Determine the [x, y] coordinate at the center of the cell enclosing the given text.  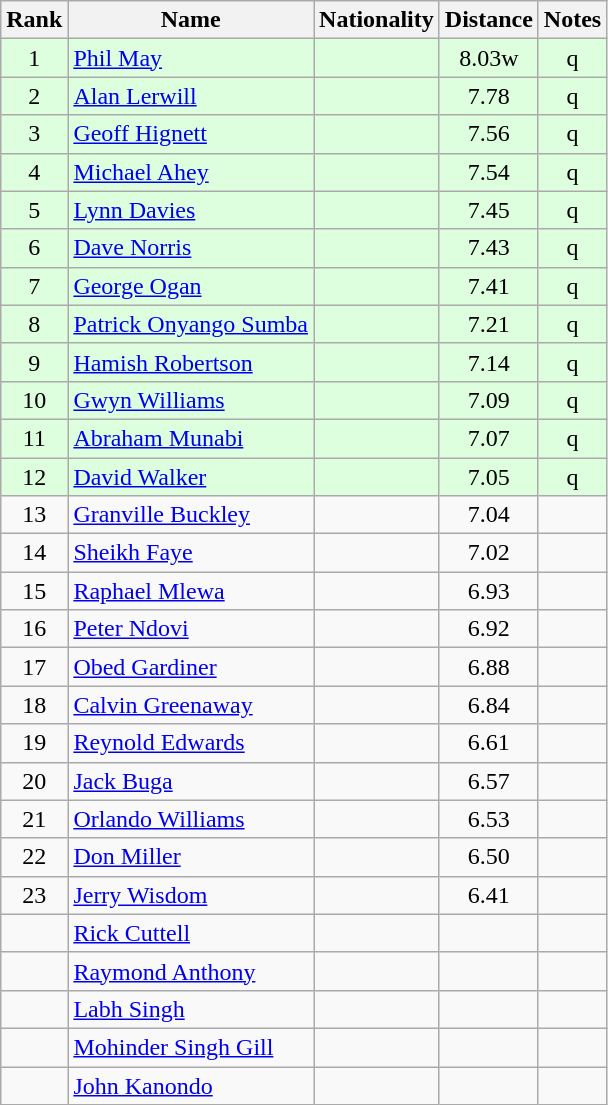
Jerry Wisdom [191, 895]
6.93 [488, 591]
7.41 [488, 286]
7.45 [488, 210]
17 [34, 667]
Alan Lerwill [191, 96]
Distance [488, 20]
Labh Singh [191, 1009]
7.56 [488, 134]
Sheikh Faye [191, 553]
Rick Cuttell [191, 933]
22 [34, 857]
12 [34, 477]
Name [191, 20]
16 [34, 629]
8 [34, 324]
George Ogan [191, 286]
18 [34, 705]
6.53 [488, 819]
19 [34, 743]
Rank [34, 20]
6.57 [488, 781]
7.02 [488, 553]
7.09 [488, 400]
Reynold Edwards [191, 743]
Geoff Hignett [191, 134]
7 [34, 286]
Raymond Anthony [191, 971]
Lynn Davies [191, 210]
6.84 [488, 705]
6.50 [488, 857]
Orlando Williams [191, 819]
Mohinder Singh Gill [191, 1047]
Raphael Mlewa [191, 591]
Gwyn Williams [191, 400]
13 [34, 515]
7.07 [488, 438]
6.41 [488, 895]
8.03w [488, 58]
7.05 [488, 477]
Calvin Greenaway [191, 705]
23 [34, 895]
7.43 [488, 248]
4 [34, 172]
6.88 [488, 667]
6.61 [488, 743]
11 [34, 438]
1 [34, 58]
6.92 [488, 629]
Patrick Onyango Sumba [191, 324]
9 [34, 362]
David Walker [191, 477]
20 [34, 781]
Michael Ahey [191, 172]
Don Miller [191, 857]
21 [34, 819]
15 [34, 591]
7.14 [488, 362]
John Kanondo [191, 1085]
Phil May [191, 58]
Obed Gardiner [191, 667]
6 [34, 248]
7.54 [488, 172]
2 [34, 96]
Granville Buckley [191, 515]
7.21 [488, 324]
5 [34, 210]
Nationality [377, 20]
Notes [572, 20]
7.78 [488, 96]
Jack Buga [191, 781]
Hamish Robertson [191, 362]
Peter Ndovi [191, 629]
10 [34, 400]
3 [34, 134]
Abraham Munabi [191, 438]
14 [34, 553]
Dave Norris [191, 248]
7.04 [488, 515]
